Output the [X, Y] coordinate of the center of the cell containing the given text.  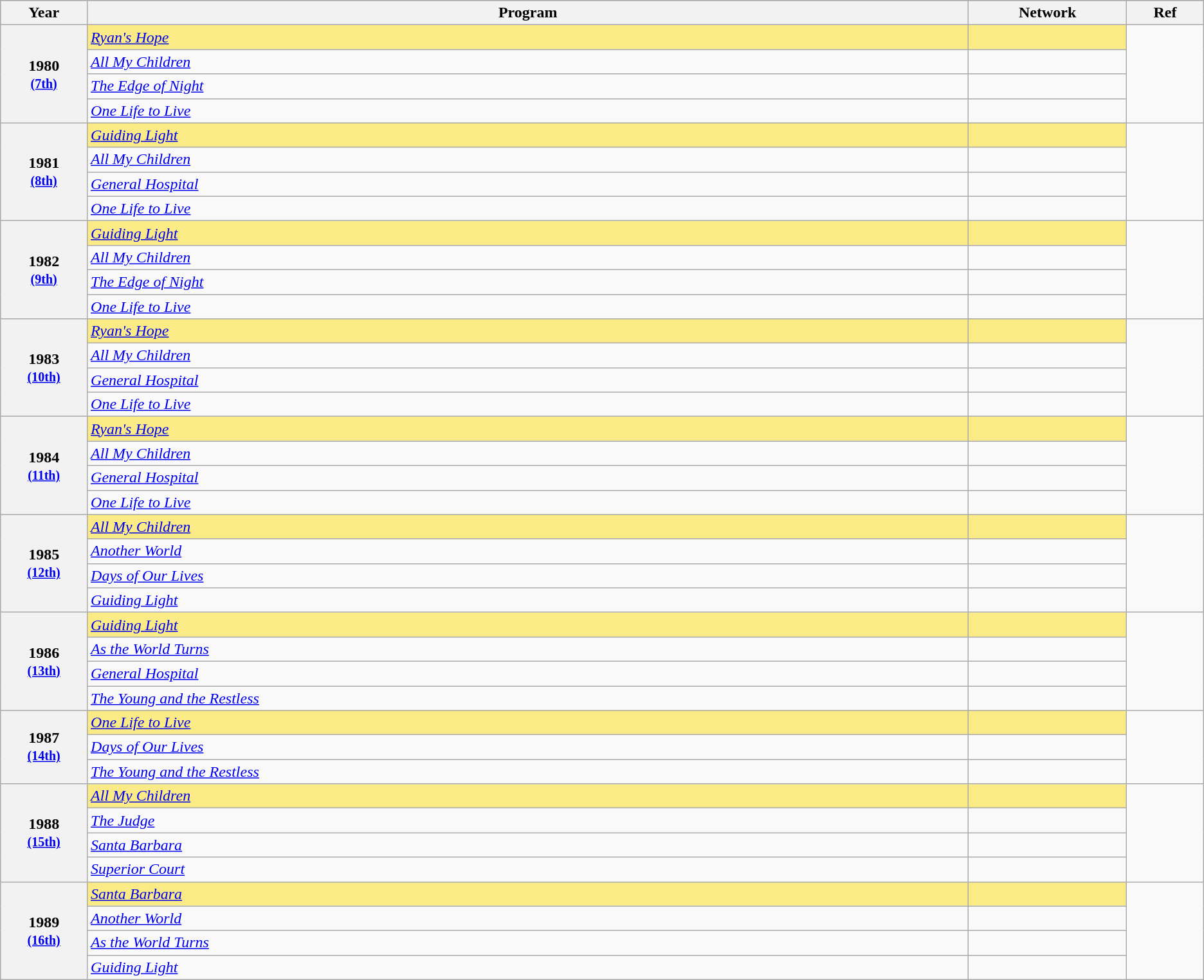
1980 (7th) [44, 74]
1987 (14th) [44, 747]
Superior Court [528, 869]
Ref [1165, 13]
1981 (8th) [44, 172]
1989 (16th) [44, 930]
The Judge [528, 821]
1983 (10th) [44, 368]
1986 (13th) [44, 661]
1985 (12th) [44, 563]
Year [44, 13]
1982 (9th) [44, 269]
1988 (15th) [44, 833]
Program [528, 13]
Network [1048, 13]
1984 (11th) [44, 466]
